Provide the (X, Y) coordinate of the cell's center where the given text is located.  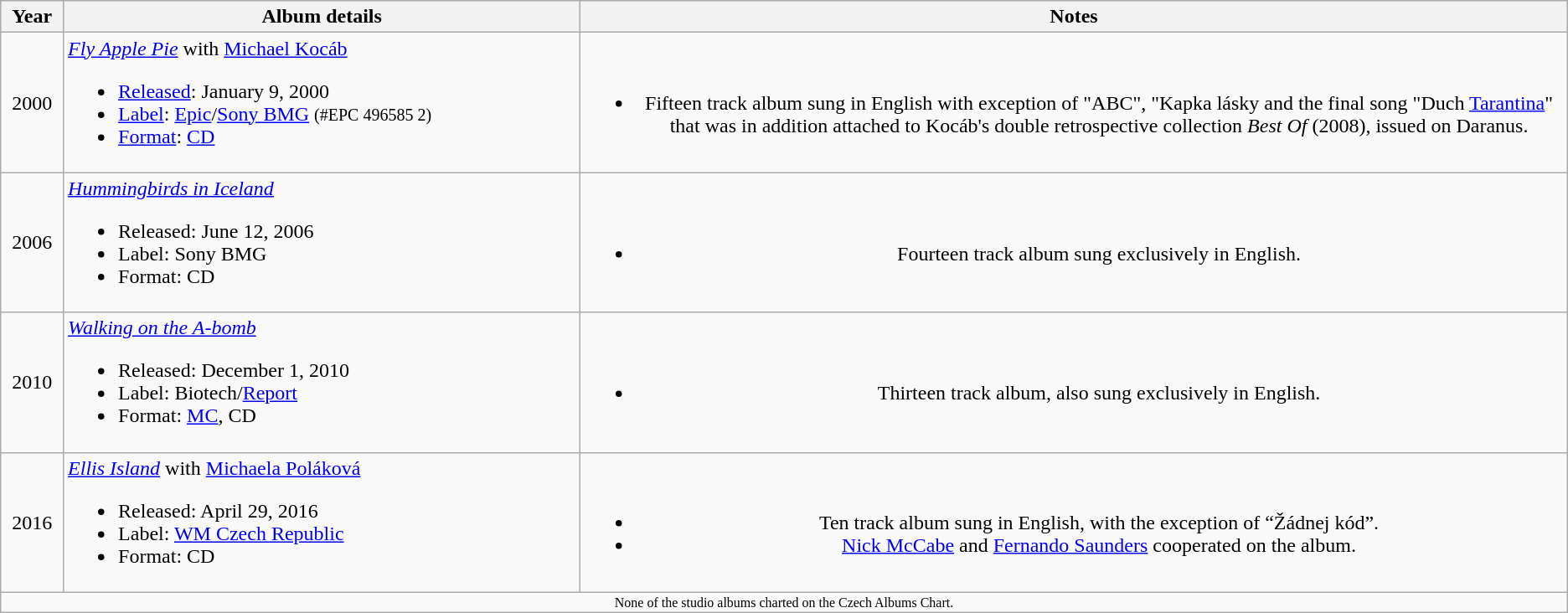
Ellis Island with Michaela PolákováReleased: April 29, 2016Label: WM Czech RepublicFormat: CD (322, 523)
2000 (32, 102)
Year (32, 17)
Album details (322, 17)
Ten track album sung in English, with the exception of “Žádnej kód”.Nick McCabe and Fernando Saunders cooperated on the album. (1074, 523)
Hummingbirds in IcelandReleased: June 12, 2006Label: Sony BMGFormat: CD (322, 243)
Thirteen track album, also sung exclusively in English. (1074, 382)
Fly Apple Pie with Michael KocábReleased: January 9, 2000Label: Epic/Sony BMG (#EPC 496585 2)Format: CD (322, 102)
2010 (32, 382)
2016 (32, 523)
Notes (1074, 17)
Fourteen track album sung exclusively in English. (1074, 243)
2006 (32, 243)
None of the studio albums charted on the Czech Albums Chart. (784, 602)
Walking on the A-bombReleased: December 1, 2010Label: Biotech/ReportFormat: MC, CD (322, 382)
